Search for the cell housing the specified text and yield its (X, Y) center coordinate. 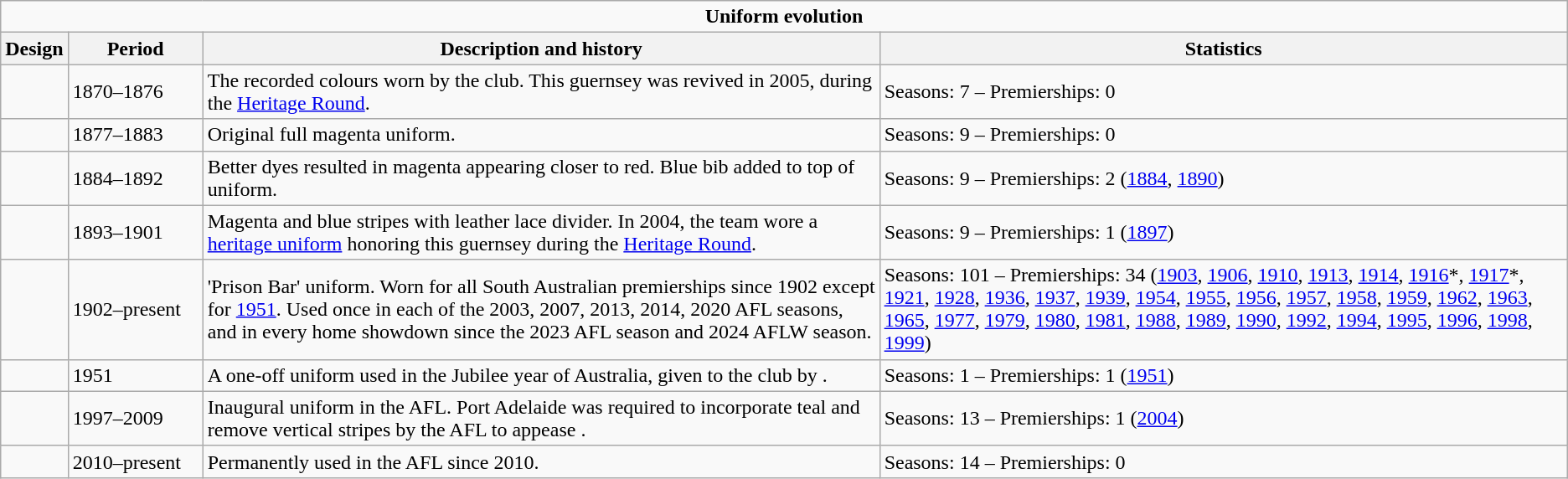
Permanently used in the AFL since 2010. (541, 461)
2010–present (136, 461)
1951 (136, 375)
Seasons: 9 – Premierships: 0 (1223, 135)
Seasons: 14 – Premierships: 0 (1223, 461)
The recorded colours worn by the club. This guernsey was revived in 2005, during the Heritage Round. (541, 92)
1902–present (136, 310)
Seasons: 9 – Premierships: 2 (1884, 1890) (1223, 178)
Inaugural uniform in the AFL. Port Adelaide was required to incorporate teal and remove vertical stripes by the AFL to appease . (541, 419)
Period (136, 49)
Seasons: 9 – Premierships: 1 (1897) (1223, 233)
1893–1901 (136, 233)
1997–2009 (136, 419)
1884–1892 (136, 178)
Uniform evolution (784, 17)
1877–1883 (136, 135)
1870–1876 (136, 92)
Design (34, 49)
Statistics (1223, 49)
Seasons: 7 – Premierships: 0 (1223, 92)
Magenta and blue stripes with leather lace divider. In 2004, the team wore a heritage uniform honoring this guernsey during the Heritage Round. (541, 233)
Seasons: 1 – Premierships: 1 (1951) (1223, 375)
A one-off uniform used in the Jubilee year of Australia, given to the club by . (541, 375)
Original full magenta uniform. (541, 135)
Seasons: 13 – Premierships: 1 (2004) (1223, 419)
Better dyes resulted in magenta appearing closer to red. Blue bib added to top of uniform. (541, 178)
Description and history (541, 49)
